Locate the cell with the specified text and output its [x, y] center coordinate. 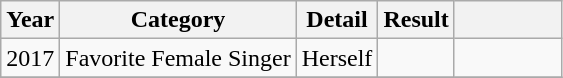
Herself [337, 58]
2017 [30, 58]
Result [416, 20]
Detail [337, 20]
Favorite Female Singer [178, 58]
Category [178, 20]
Year [30, 20]
